Return (x, y) of the center of cell containing provided text 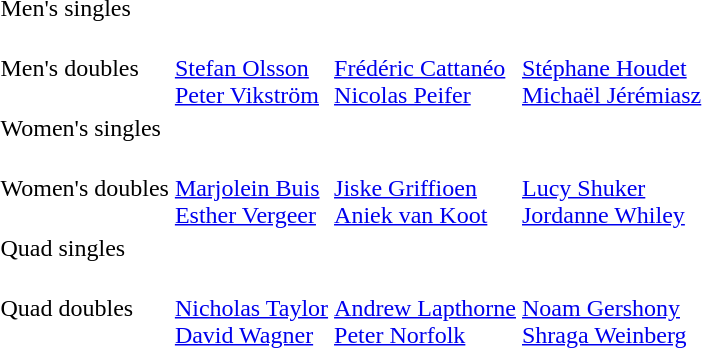
Jiske GriffioenAniek van Koot (426, 188)
Marjolein BuisEsther Vergeer (251, 188)
Frédéric CattanéoNicolas Peifer (426, 68)
Stefan OlssonPeter Vikström (251, 68)
